Detect which cell encompasses the target text, then output its [x, y] center coordinate. 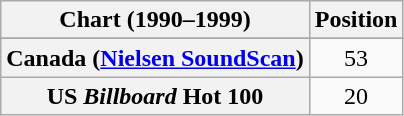
53 [356, 58]
Canada (Nielsen SoundScan) [155, 58]
20 [356, 96]
Position [356, 20]
Chart (1990–1999) [155, 20]
US Billboard Hot 100 [155, 96]
